Find where the given text appears and provide that cell's center as (X, Y) coordinate. 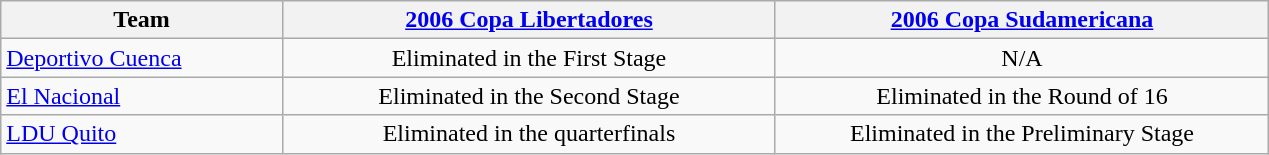
Eliminated in the First Stage (528, 58)
Eliminated in the quarterfinals (528, 134)
Eliminated in the Second Stage (528, 96)
Eliminated in the Round of 16 (1022, 96)
Deportivo Cuenca (142, 58)
N/A (1022, 58)
Team (142, 20)
2006 Copa Sudamericana (1022, 20)
2006 Copa Libertadores (528, 20)
LDU Quito (142, 134)
El Nacional (142, 96)
Eliminated in the Preliminary Stage (1022, 134)
